Output the [X, Y] coordinate of the center of the cell containing the given text.  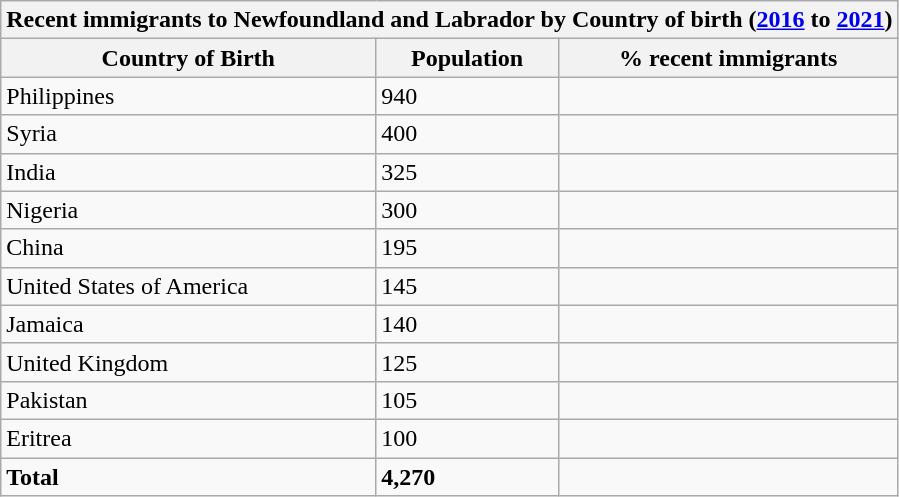
United States of America [188, 286]
United Kingdom [188, 362]
Pakistan [188, 400]
325 [467, 172]
300 [467, 210]
Total [188, 477]
940 [467, 96]
Nigeria [188, 210]
Population [467, 58]
Country of Birth [188, 58]
145 [467, 286]
India [188, 172]
Syria [188, 134]
Recent immigrants to Newfoundland and Labrador by Country of birth (2016 to 2021) [450, 20]
Philippines [188, 96]
Eritrea [188, 438]
China [188, 248]
105 [467, 400]
% recent immigrants [728, 58]
100 [467, 438]
4,270 [467, 477]
Jamaica [188, 324]
140 [467, 324]
195 [467, 248]
125 [467, 362]
400 [467, 134]
